Return (X, Y) of the center of cell containing provided text 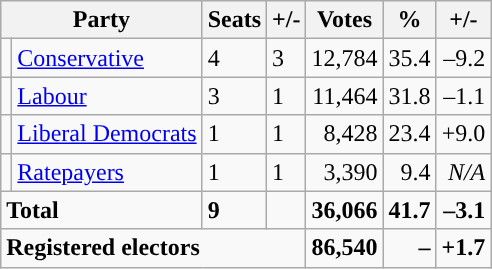
31.8 (410, 96)
+9.0 (464, 134)
35.4 (410, 58)
9 (234, 210)
Labour (107, 96)
% (410, 20)
9.4 (410, 172)
Liberal Democrats (107, 134)
23.4 (410, 134)
–3.1 (464, 210)
– (410, 248)
Registered electors (154, 248)
N/A (464, 172)
4 (234, 58)
11,464 (344, 96)
Party (102, 20)
Seats (234, 20)
–1.1 (464, 96)
8,428 (344, 134)
12,784 (344, 58)
Total (102, 210)
41.7 (410, 210)
Conservative (107, 58)
+1.7 (464, 248)
86,540 (344, 248)
Votes (344, 20)
3,390 (344, 172)
Ratepayers (107, 172)
–9.2 (464, 58)
36,066 (344, 210)
